Detect which cell encompasses the target text, then output its [X, Y] center coordinate. 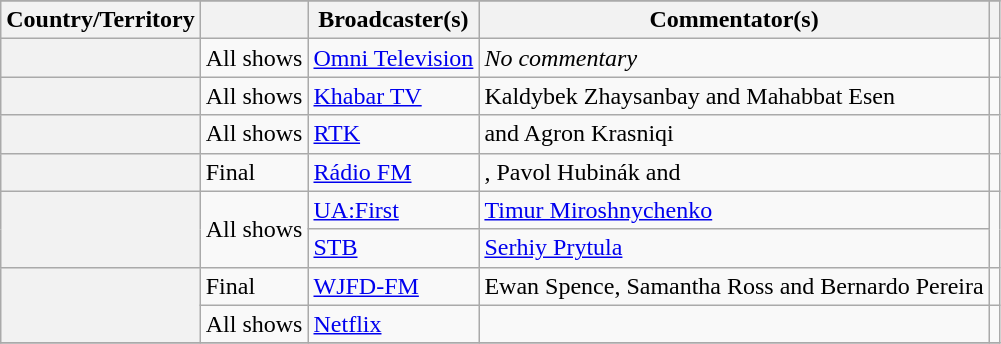
STB [394, 248]
Serhiy Prytula [734, 248]
WJFD-FM [394, 286]
No commentary [734, 58]
Omni Television [394, 58]
Country/Territory [100, 20]
Timur Miroshnychenko [734, 210]
RTK [394, 134]
Ewan Spence, Samantha Ross and Bernardo Pereira [734, 286]
Broadcaster(s) [394, 20]
Commentator(s) [734, 20]
, Pavol Hubinák and [734, 172]
Kaldybek Zhaysanbay and Mahabbat Esen [734, 96]
and Agron Krasniqi [734, 134]
UA:First [394, 210]
Netflix [394, 324]
Khabar TV [394, 96]
Rádio FM [394, 172]
